For the text-containing cell, return its midpoint in [x, y] coordinate format. 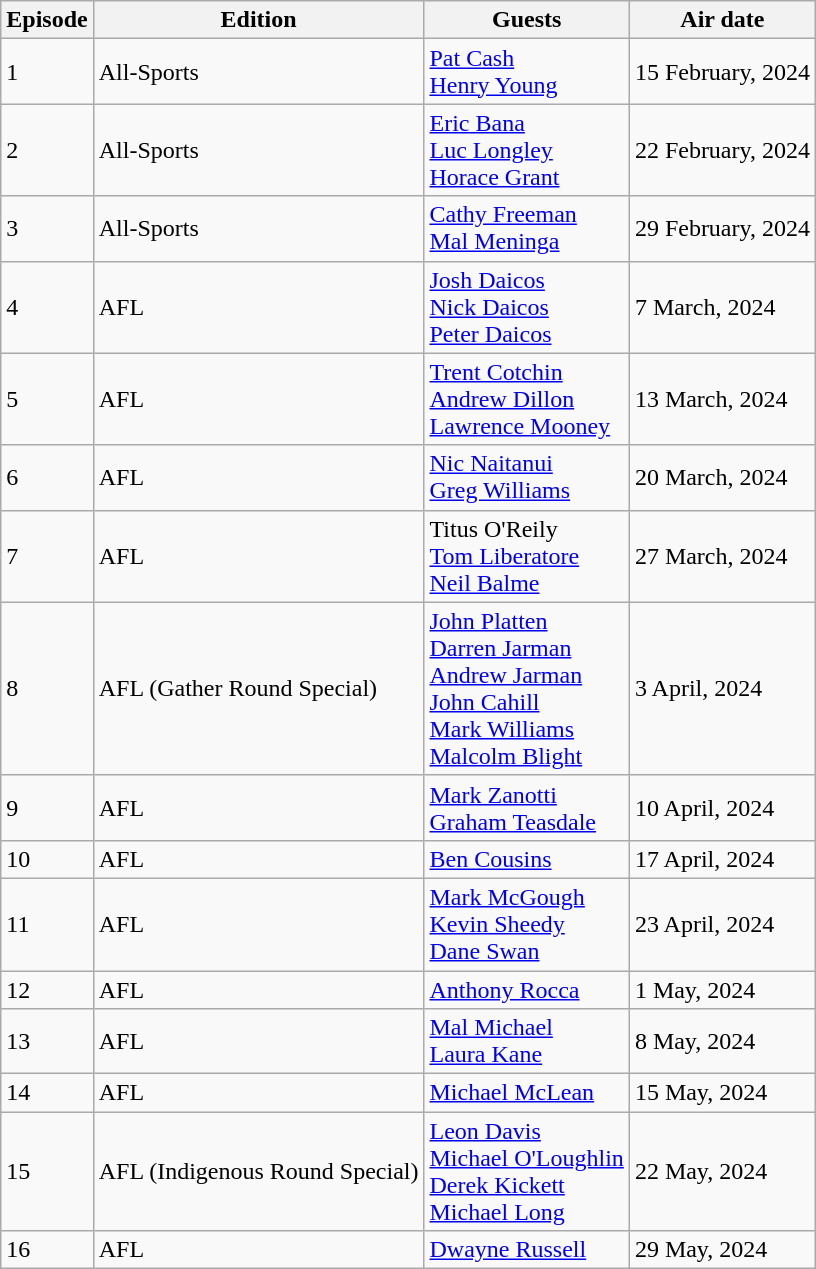
27 March, 2024 [722, 556]
Anthony Rocca [526, 989]
22 May, 2024 [722, 1172]
1 [47, 72]
8 [47, 688]
15 February, 2024 [722, 72]
4 [47, 307]
20 March, 2024 [722, 478]
14 [47, 1093]
Air date [722, 20]
10 [47, 859]
15 May, 2024 [722, 1093]
7 March, 2024 [722, 307]
10 April, 2024 [722, 808]
23 April, 2024 [722, 924]
3 [47, 228]
1 May, 2024 [722, 989]
Michael McLean [526, 1093]
15 [47, 1172]
Trent CotchinAndrew DillonLawrence Mooney [526, 399]
6 [47, 478]
9 [47, 808]
11 [47, 924]
3 April, 2024 [722, 688]
8 May, 2024 [722, 1042]
AFL (Gather Round Special) [258, 688]
Cathy FreemanMal Meninga [526, 228]
7 [47, 556]
Leon DavisMichael O'LoughlinDerek KickettMichael Long [526, 1172]
Pat CashHenry Young [526, 72]
Episode [47, 20]
12 [47, 989]
Mark ZanottiGraham Teasdale [526, 808]
Josh DaicosNick DaicosPeter Daicos [526, 307]
Eric BanaLuc LongleyHorace Grant [526, 150]
13 March, 2024 [722, 399]
Titus O'ReilyTom LiberatoreNeil Balme [526, 556]
Dwayne Russell [526, 1250]
Ben Cousins [526, 859]
Mark McGoughKevin SheedyDane Swan [526, 924]
2 [47, 150]
Nic NaitanuiGreg Williams [526, 478]
22 February, 2024 [722, 150]
13 [47, 1042]
Edition [258, 20]
AFL (Indigenous Round Special) [258, 1172]
5 [47, 399]
17 April, 2024 [722, 859]
29 May, 2024 [722, 1250]
John PlattenDarren JarmanAndrew JarmanJohn CahillMark WilliamsMalcolm Blight [526, 688]
Guests [526, 20]
16 [47, 1250]
29 February, 2024 [722, 228]
Mal MichaelLaura Kane [526, 1042]
